Search for the cell housing the specified text and yield its (X, Y) center coordinate. 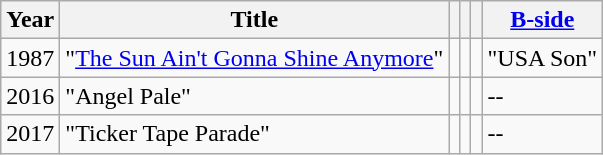
Year (30, 20)
B-side (542, 20)
Title (254, 20)
1987 (30, 58)
2016 (30, 96)
"Ticker Tape Parade" (254, 134)
"The Sun Ain't Gonna Shine Anymore" (254, 58)
"Angel Pale" (254, 96)
"USA Son" (542, 58)
2017 (30, 134)
